Search for the cell housing the specified text and yield its [X, Y] center coordinate. 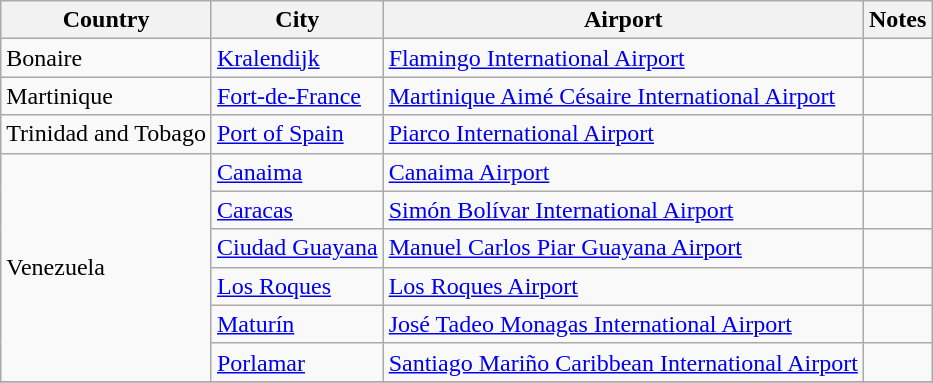
Santiago Mariño Caribbean International Airport [623, 362]
Venezuela [106, 267]
Port of Spain [297, 134]
Maturín [297, 324]
Caracas [297, 210]
Piarco International Airport [623, 134]
Simón Bolívar International Airport [623, 210]
Martinique Aimé Césaire International Airport [623, 96]
Los Roques [297, 286]
Manuel Carlos Piar Guayana Airport [623, 248]
Trinidad and Tobago [106, 134]
City [297, 20]
Canaima Airport [623, 172]
Kralendijk [297, 58]
Canaima [297, 172]
Airport [623, 20]
Flamingo International Airport [623, 58]
Bonaire [106, 58]
Los Roques Airport [623, 286]
Porlamar [297, 362]
Country [106, 20]
Ciudad Guayana [297, 248]
Fort-de-France [297, 96]
Martinique [106, 96]
Notes [897, 20]
José Tadeo Monagas International Airport [623, 324]
